Provide the [x, y] coordinate of the cell's center where the given text is located.  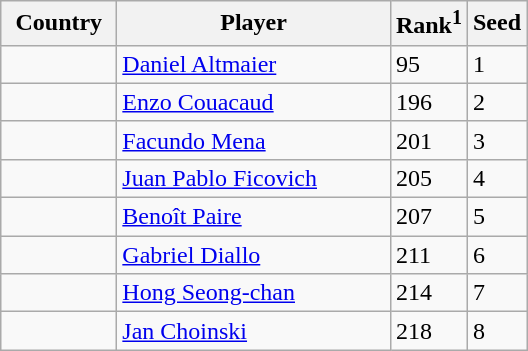
Benoît Paire [254, 217]
205 [428, 178]
Daniel Altmaier [254, 64]
218 [428, 331]
2 [496, 102]
196 [428, 102]
Seed [496, 24]
Country [59, 24]
201 [428, 140]
211 [428, 255]
214 [428, 293]
Juan Pablo Ficovich [254, 178]
Player [254, 24]
6 [496, 255]
95 [428, 64]
3 [496, 140]
8 [496, 331]
1 [496, 64]
4 [496, 178]
Hong Seong-chan [254, 293]
Gabriel Diallo [254, 255]
207 [428, 217]
7 [496, 293]
Jan Choinski [254, 331]
Enzo Couacaud [254, 102]
Facundo Mena [254, 140]
5 [496, 217]
Rank1 [428, 24]
